For the text-containing cell, return its midpoint in [x, y] coordinate format. 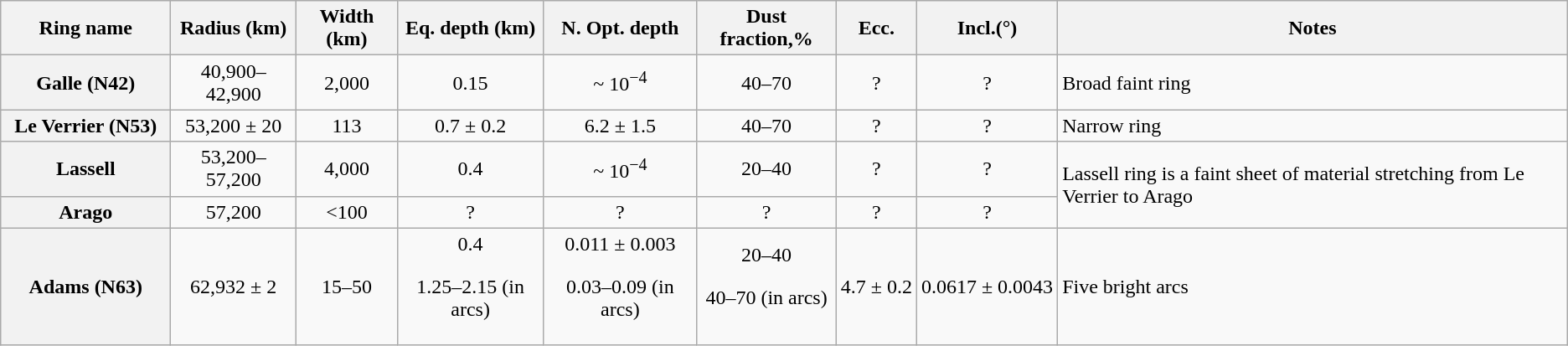
15–50 [347, 287]
40,900–42,900 [234, 82]
Arago [85, 212]
6.2 ± 1.5 [620, 126]
Five bright arcs [1313, 287]
20–40 [766, 169]
113 [347, 126]
0.4 [470, 169]
N. Opt. depth [620, 28]
Notes [1313, 28]
Ecc. [876, 28]
0.0617 ± 0.0043 [987, 287]
Le Verrier (N53) [85, 126]
20–40 40–70 (in arcs) [766, 287]
Adams (N63) [85, 287]
Radius (km) [234, 28]
Lassell [85, 169]
4.7 ± 0.2 [876, 287]
0.41.25–2.15 (in arcs) [470, 287]
62,932 ± 2 [234, 287]
Broad faint ring [1313, 82]
Galle (N42) [85, 82]
Eq. depth (km) [470, 28]
0.011 ± 0.0030.03–0.09 (in arcs) [620, 287]
2,000 [347, 82]
<100 [347, 212]
Width (km) [347, 28]
Ring name [85, 28]
Lassell ring is a faint sheet of material stretching from Le Verrier to Arago [1313, 184]
Incl.(°) [987, 28]
Narrow ring [1313, 126]
53,200–57,200 [234, 169]
4,000 [347, 169]
53,200 ± 20 [234, 126]
Dust fraction,% [766, 28]
0.15 [470, 82]
0.7 ± 0.2 [470, 126]
57,200 [234, 212]
